Capture the cell that displays the provided text and extract its (x, y) central coordinate. 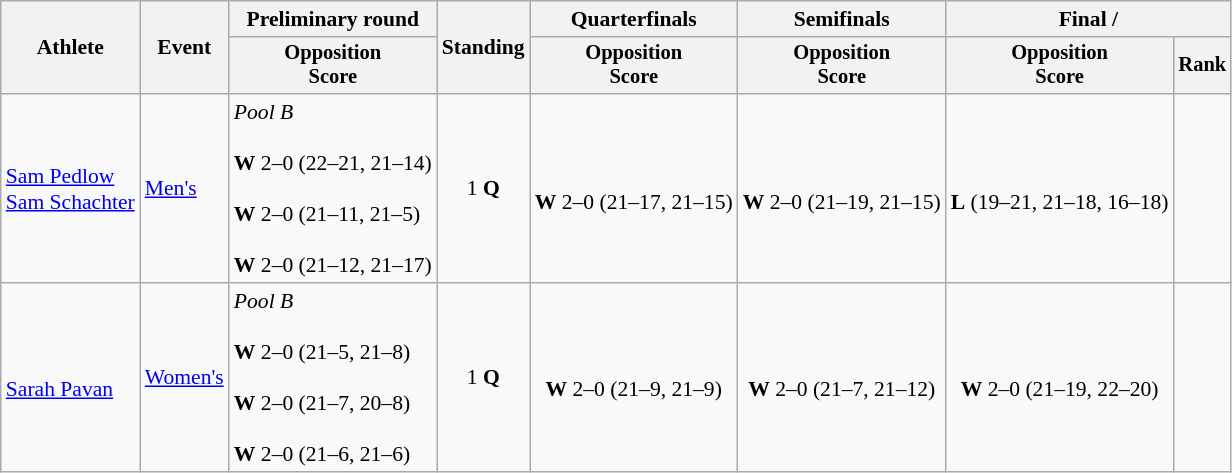
W 2–0 (21–19, 22–20) (1060, 378)
Final / (1088, 19)
L (19–21, 21–18, 16–18) (1060, 188)
Athlete (70, 48)
Pool BW 2–0 (21–5, 21–8)W 2–0 (21–7, 20–8)W 2–0 (21–6, 21–6) (333, 378)
W 2–0 (21–19, 21–15) (842, 188)
Pool BW 2–0 (22–21, 21–14)W 2–0 (21–11, 21–5)W 2–0 (21–12, 21–17) (333, 188)
Quarterfinals (634, 19)
Men's (184, 188)
Sam PedlowSam Schachter (70, 188)
Sarah Pavan (70, 378)
Women's (184, 378)
Rank (1202, 66)
W 2–0 (21–7, 21–12) (842, 378)
Semifinals (842, 19)
Event (184, 48)
Standing (484, 48)
W 2–0 (21–17, 21–15) (634, 188)
Preliminary round (333, 19)
W 2–0 (21–9, 21–9) (634, 378)
